Provide the [X, Y] coordinate of the cell's center where the given text is located.  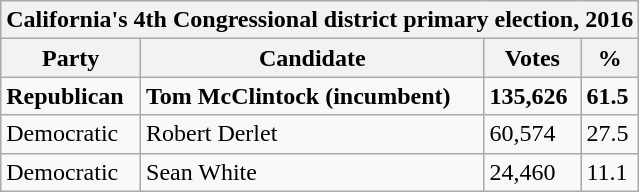
California's 4th Congressional district primary election, 2016 [320, 20]
24,460 [532, 172]
Robert Derlet [312, 134]
Party [71, 58]
% [610, 58]
Votes [532, 58]
135,626 [532, 96]
61.5 [610, 96]
60,574 [532, 134]
Candidate [312, 58]
11.1 [610, 172]
Tom McClintock (incumbent) [312, 96]
Republican [71, 96]
Sean White [312, 172]
27.5 [610, 134]
